Find where the given text appears and provide that cell's center as (x, y) coordinate. 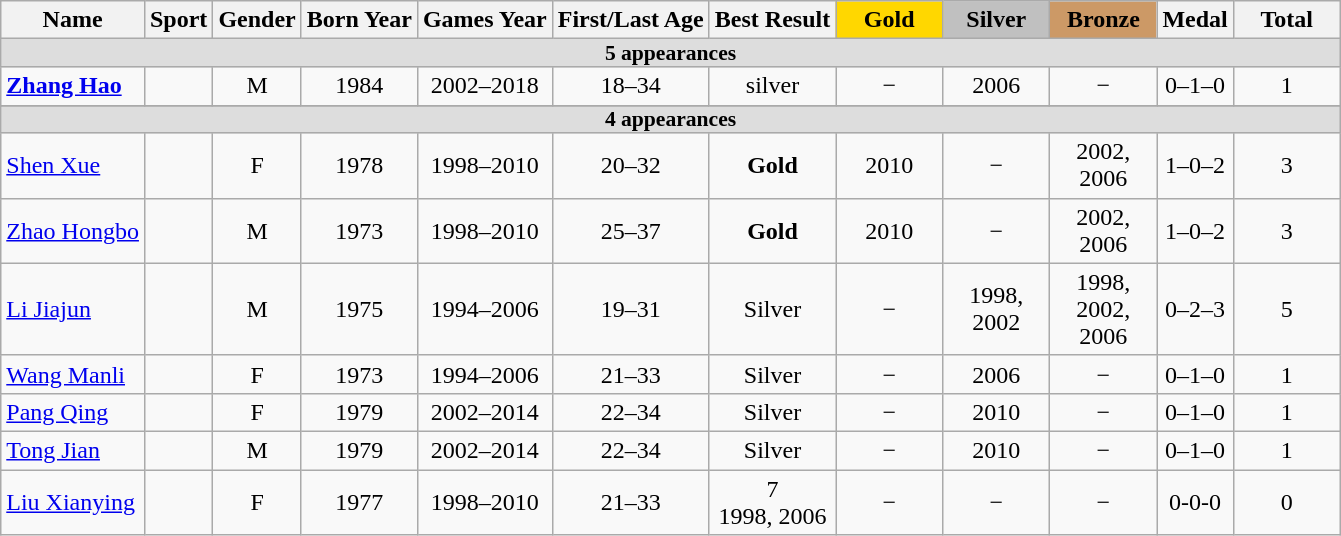
2002–2018 (484, 86)
Games Year (484, 20)
1975 (359, 309)
18–34 (630, 86)
1978 (359, 166)
Shen Xue (73, 166)
Zhang Hao (73, 86)
Li Jiajun (73, 309)
Bronze (1104, 20)
1977 (359, 502)
Liu Xianying (73, 502)
7 1998, 2006 (772, 502)
Pang Qing (73, 412)
20–32 (630, 166)
Sport (178, 20)
1998, 2002 (996, 309)
4 appearances (671, 119)
0-0-0 (1195, 502)
5 (1286, 309)
0 (1286, 502)
Zhao Hongbo (73, 230)
Tong Jian (73, 450)
Wang Manli (73, 374)
Total (1286, 20)
Name (73, 20)
25–37 (630, 230)
Born Year (359, 20)
1984 (359, 86)
0–2–3 (1195, 309)
Gender (257, 20)
First/Last Age (630, 20)
5 appearances (671, 53)
19–31 (630, 309)
Best Result (772, 20)
silver (772, 86)
1998, 2002, 2006 (1104, 309)
Medal (1195, 20)
